Pinpoint the cell where the given text exists, returning its [X, Y] midpoint coordinate. 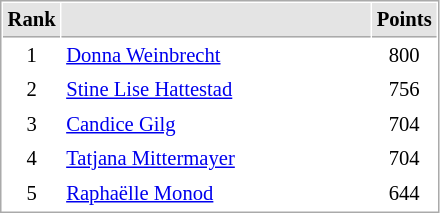
Points [404, 20]
Donna Weinbrecht [216, 56]
4 [32, 158]
756 [404, 90]
Rank [32, 20]
3 [32, 124]
Stine Lise Hattestad [216, 90]
644 [404, 194]
5 [32, 194]
2 [32, 90]
Candice Gilg [216, 124]
1 [32, 56]
Raphaëlle Monod [216, 194]
800 [404, 56]
Tatjana Mittermayer [216, 158]
